From the cell containing the given text, extract its center point as [x, y] coordinate. 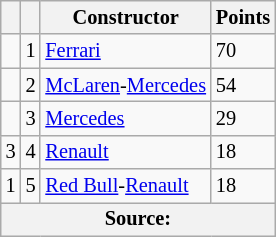
Ferrari [125, 51]
Red Bull-Renault [125, 186]
Source: [138, 219]
Mercedes [125, 118]
McLaren-Mercedes [125, 85]
29 [243, 118]
Points [243, 17]
2 [31, 85]
5 [31, 186]
4 [31, 152]
Renault [125, 152]
Constructor [125, 17]
54 [243, 85]
70 [243, 51]
